Capture the cell that displays the provided text and extract its (x, y) central coordinate. 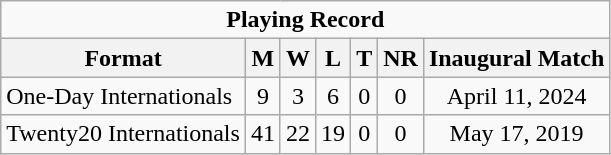
19 (334, 134)
9 (262, 96)
April 11, 2024 (516, 96)
6 (334, 96)
L (334, 58)
Playing Record (306, 20)
T (364, 58)
W (298, 58)
Twenty20 Internationals (124, 134)
NR (401, 58)
M (262, 58)
Format (124, 58)
22 (298, 134)
41 (262, 134)
Inaugural Match (516, 58)
May 17, 2019 (516, 134)
3 (298, 96)
One-Day Internationals (124, 96)
